Detect which cell encompasses the target text, then output its (X, Y) center coordinate. 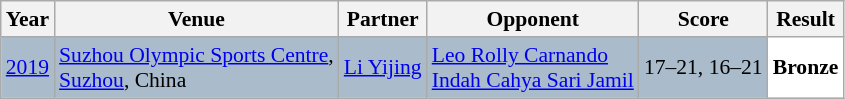
Li Yijing (383, 68)
17–21, 16–21 (704, 68)
Result (806, 19)
Score (704, 19)
Partner (383, 19)
Bronze (806, 68)
Venue (196, 19)
Suzhou Olympic Sports Centre,Suzhou, China (196, 68)
2019 (28, 68)
Leo Rolly Carnando Indah Cahya Sari Jamil (533, 68)
Year (28, 19)
Opponent (533, 19)
